Pinpoint the cell where the given text exists, returning its (x, y) midpoint coordinate. 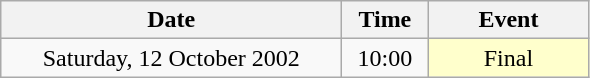
Saturday, 12 October 2002 (172, 58)
Final (508, 58)
10:00 (385, 58)
Event (508, 20)
Time (385, 20)
Date (172, 20)
